From the cell containing the given text, extract its center point as [X, Y] coordinate. 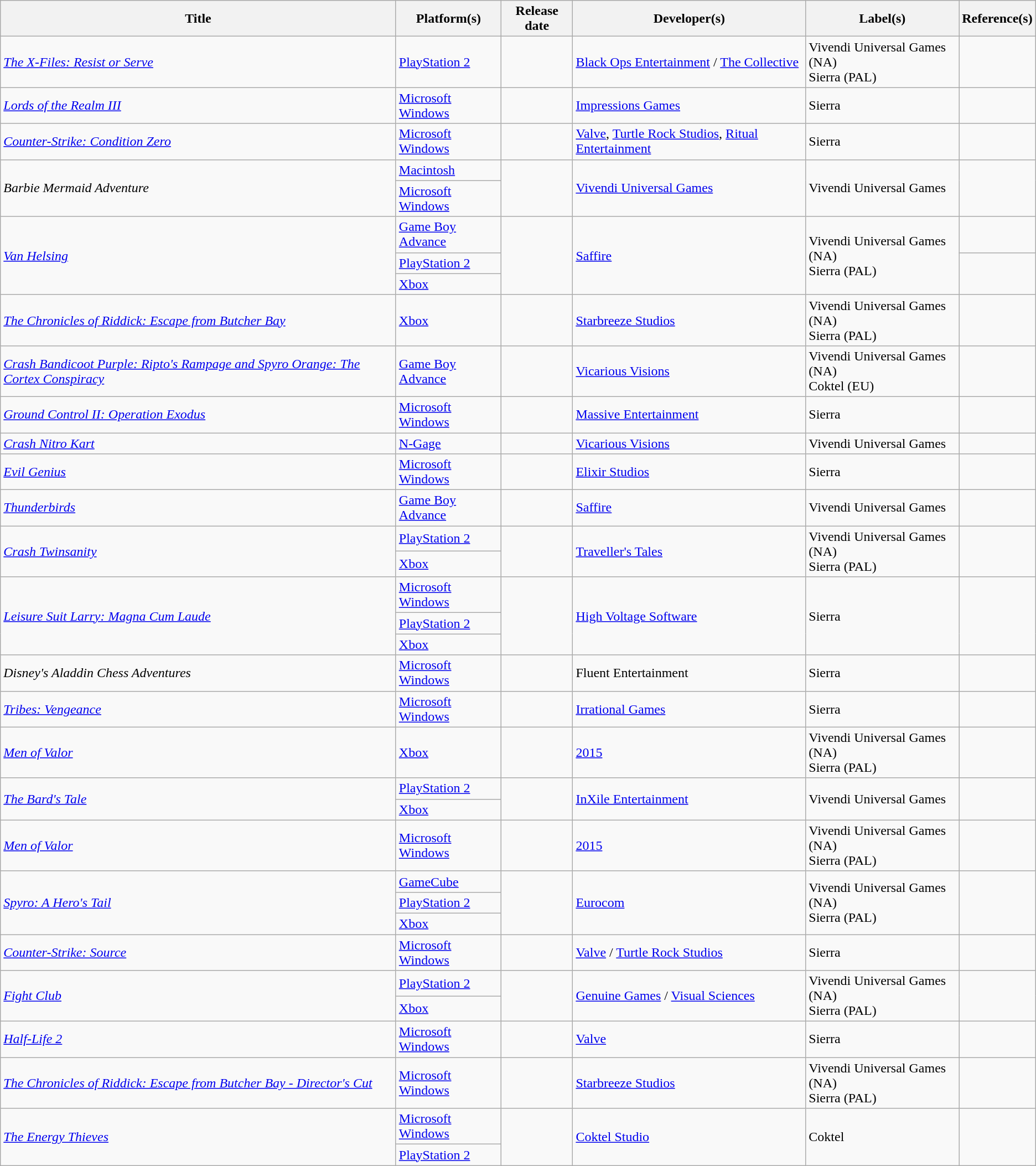
Ground Control II: Operation Exodus [198, 414]
Fight Club [198, 996]
Crash Twinsanity [198, 551]
Reference(s) [997, 19]
Valve, Turtle Rock Studios, Ritual Entertainment [690, 142]
Irrational Games [690, 709]
The Chronicles of Riddick: Escape from Butcher Bay - Director's Cut [198, 1083]
N-Gage [448, 443]
GameCube [448, 881]
Van Helsing [198, 256]
Release date [537, 19]
Impressions Games [690, 105]
Valve [690, 1040]
The Chronicles of Riddick: Escape from Butcher Bay [198, 320]
Evil Genius [198, 472]
Massive Entertainment [690, 414]
Platform(s) [448, 19]
Crash Bandicoot Purple: Ripto's Rampage and Spyro Orange: The Cortex Conspiracy [198, 371]
Thunderbirds [198, 508]
The Bard's Tale [198, 799]
Disney's Aladdin Chess Adventures [198, 673]
The Energy Thieves [198, 1137]
Black Ops Entertainment / The Collective [690, 62]
Eurocom [690, 902]
The X-Files: Resist or Serve [198, 62]
Crash Nitro Kart [198, 443]
Developer(s) [690, 19]
Half-Life 2 [198, 1040]
Fluent Entertainment [690, 673]
Counter-Strike: Source [198, 952]
Leisure Suit Larry: Magna Cum Laude [198, 616]
Elixir Studios [690, 472]
Coktel [882, 1137]
Lords of the Realm III [198, 105]
Barbie Mermaid Adventure [198, 188]
Coktel Studio [690, 1137]
Title [198, 19]
InXile Entertainment [690, 799]
Vivendi Universal Games (NA)Coktel (EU) [882, 371]
High Voltage Software [690, 616]
Macintosh [448, 170]
Genuine Games / Visual Sciences [690, 996]
Tribes: Vengeance [198, 709]
Valve / Turtle Rock Studios [690, 952]
Label(s) [882, 19]
Traveller's Tales [690, 551]
Spyro: A Hero's Tail [198, 902]
Counter-Strike: Condition Zero [198, 142]
